Detect which cell encompasses the target text, then output its [X, Y] center coordinate. 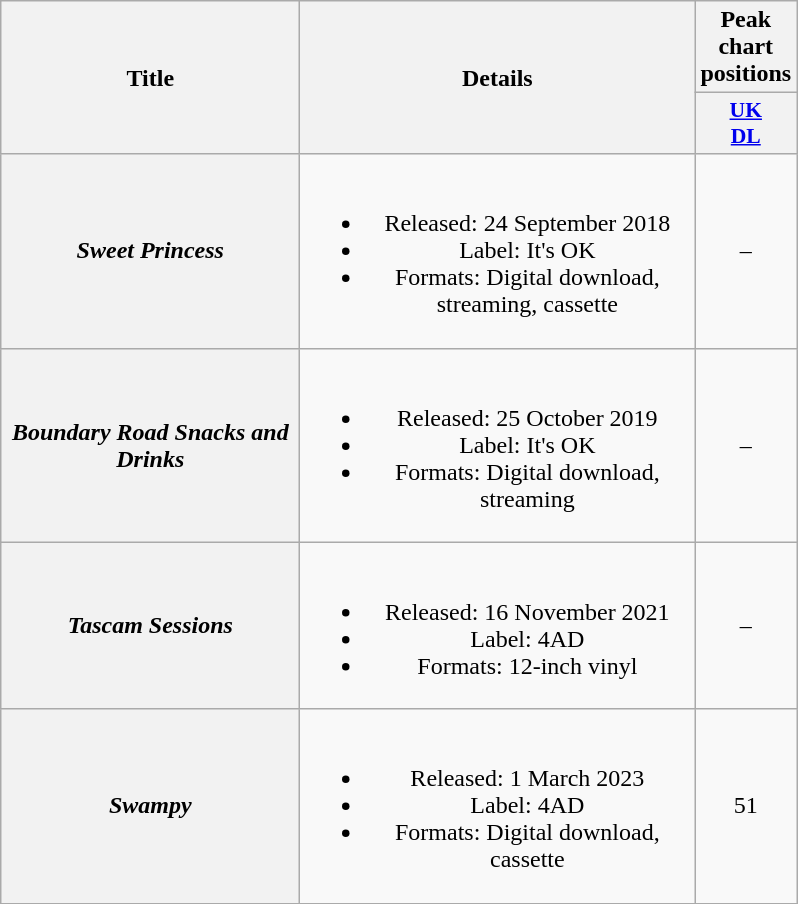
UKDL [746, 124]
Details [498, 78]
Released: 25 October 2019Label: It's OKFormats: Digital download, streaming [498, 445]
Released: 24 September 2018Label: It's OKFormats: Digital download, streaming, cassette [498, 251]
Title [150, 78]
Swampy [150, 806]
Sweet Princess [150, 251]
Boundary Road Snacks and Drinks [150, 445]
Tascam Sessions [150, 626]
Released: 1 March 2023Label: 4ADFormats: Digital download, cassette [498, 806]
Peak chart positions [746, 47]
Released: 16 November 2021Label: 4ADFormats: 12-inch vinyl [498, 626]
51 [746, 806]
